Determine the (X, Y) coordinate at the center of the cell enclosing the given text.  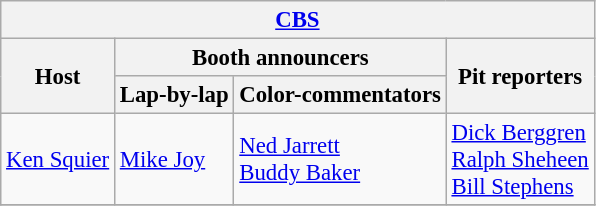
Booth announcers (280, 58)
Ned Jarrett Buddy Baker (340, 160)
Lap-by-lap (174, 95)
CBS (298, 20)
Color-commentators (340, 95)
Dick Berggren Ralph Sheheen Bill Stephens (520, 160)
Ken Squier (58, 160)
Mike Joy (174, 160)
Pit reporters (520, 76)
Host (58, 76)
